Locate the cell with the specified text and output its (X, Y) center coordinate. 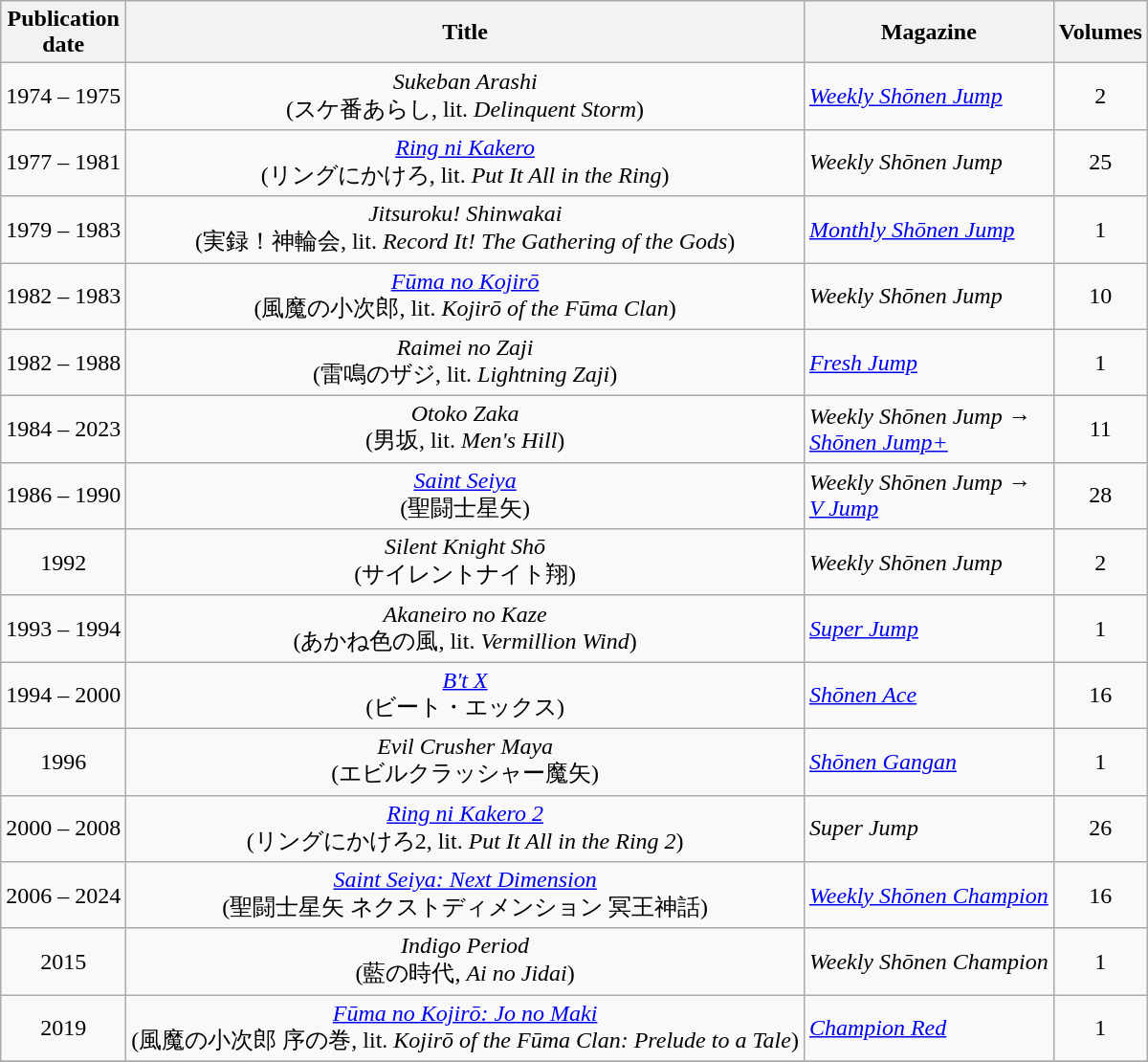
Evil Crusher Maya(エビルクラッシャー魔矢) (465, 762)
28 (1100, 496)
Raimei no Zaji(雷鳴のザジ, lit. Lightning Zaji) (465, 363)
1982 – 1983 (63, 296)
1974 – 1975 (63, 97)
Saint Seiya(聖闘士星矢) (465, 496)
Akaneiro no Kaze(あかね色の風, lit. Vermillion Wind) (465, 629)
Fresh Jump (928, 363)
2019 (63, 1029)
1982 – 1988 (63, 363)
Ring ni Kakero(リングにかけろ, lit. Put It All in the Ring) (465, 163)
1996 (63, 762)
2006 – 2024 (63, 896)
Weekly Shōnen Jump →V Jump (928, 496)
Saint Seiya: Next Dimension(聖闘士星矢 ネクストディメンション 冥王神話) (465, 896)
B't X(ビート・エックス) (465, 696)
1979 – 1983 (63, 230)
1994 – 2000 (63, 696)
26 (1100, 829)
10 (1100, 296)
Jitsuroku! Shinwakai(実録！神輪会, lit. Record It! The Gathering of the Gods) (465, 230)
1984 – 2023 (63, 430)
Champion Red (928, 1029)
Volumes (1100, 33)
1986 – 1990 (63, 496)
Otoko Zaka(男坂, lit. Men's Hill) (465, 430)
2015 (63, 962)
Magazine (928, 33)
Fūma no Kojirō(風魔の小次郎, lit. Kojirō of the Fūma Clan) (465, 296)
11 (1100, 430)
Ring ni Kakero 2(リングにかけろ2, lit. Put It All in the Ring 2) (465, 829)
1993 – 1994 (63, 629)
Title (465, 33)
Publicationdate (63, 33)
Weekly Shōnen Jump →Shōnen Jump+ (928, 430)
Shōnen Gangan (928, 762)
25 (1100, 163)
Fūma no Kojirō: Jo no Maki(風魔の小次郎 序の巻, lit. Kojirō of the Fūma Clan: Prelude to a Tale) (465, 1029)
Indigo Period(藍の時代, Ai no Jidai) (465, 962)
1992 (63, 563)
1977 – 1981 (63, 163)
Monthly Shōnen Jump (928, 230)
Silent Knight Shō(サイレントナイト翔) (465, 563)
Sukeban Arashi(スケ番あらし, lit. Delinquent Storm) (465, 97)
Shōnen Ace (928, 696)
2000 – 2008 (63, 829)
